For the text-containing cell, return its midpoint in (x, y) coordinate format. 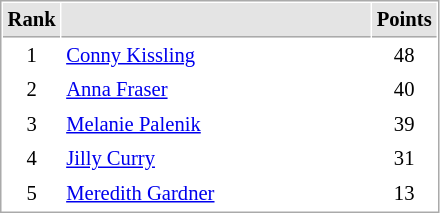
4 (32, 158)
Melanie Palenik (216, 124)
Points (404, 20)
1 (32, 56)
5 (32, 194)
Conny Kissling (216, 56)
40 (404, 90)
39 (404, 124)
13 (404, 194)
Anna Fraser (216, 90)
3 (32, 124)
Meredith Gardner (216, 194)
2 (32, 90)
48 (404, 56)
31 (404, 158)
Rank (32, 20)
Jilly Curry (216, 158)
